Provide the [X, Y] coordinate of the cell's center where the given text is located.  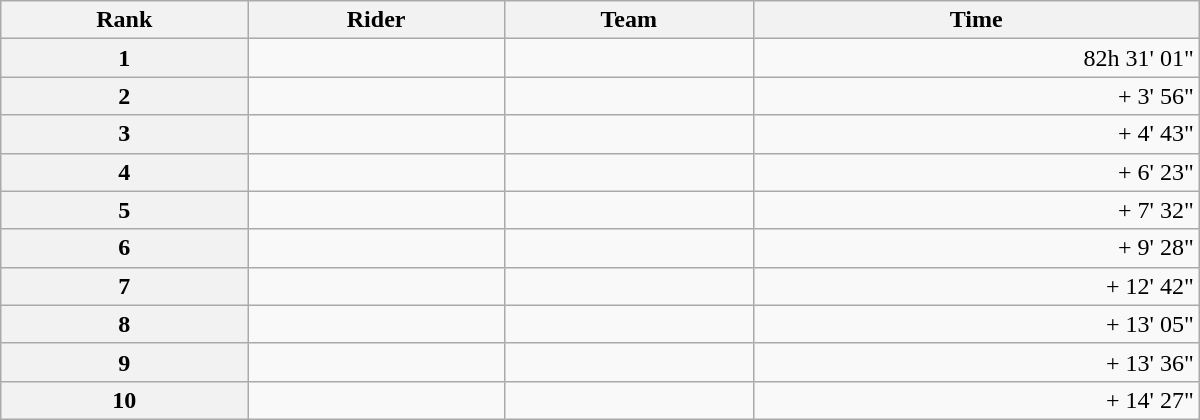
4 [124, 172]
+ 13' 05" [976, 324]
8 [124, 324]
3 [124, 134]
+ 7' 32" [976, 210]
1 [124, 58]
Rank [124, 20]
Rider [376, 20]
+ 3' 56" [976, 96]
+ 12' 42" [976, 286]
82h 31' 01" [976, 58]
+ 13' 36" [976, 362]
+ 6' 23" [976, 172]
+ 4' 43" [976, 134]
5 [124, 210]
+ 14' 27" [976, 400]
6 [124, 248]
Time [976, 20]
Team [628, 20]
2 [124, 96]
+ 9' 28" [976, 248]
7 [124, 286]
10 [124, 400]
9 [124, 362]
